Return [x, y] of the center of cell containing provided text 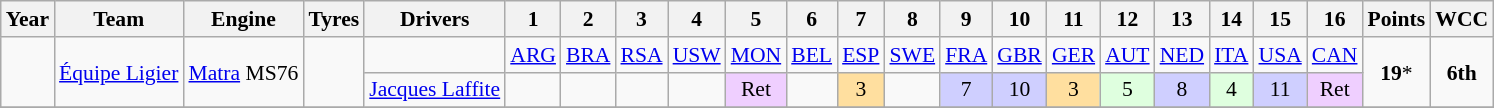
9 [966, 19]
AUT [1127, 55]
Équipe Ligier [118, 72]
Year [28, 19]
GBR [1020, 55]
14 [1231, 19]
Drivers [434, 19]
1 [533, 19]
6 [812, 19]
16 [1335, 19]
ARG [533, 55]
ITA [1231, 55]
Matra MS76 [243, 72]
FRA [966, 55]
2 [588, 19]
19* [1397, 72]
Tyres [334, 19]
Jacques Laffite [434, 90]
MON [756, 55]
13 [1182, 19]
BEL [812, 55]
ESP [860, 55]
CAN [1335, 55]
WCC [1462, 19]
USA [1280, 55]
12 [1127, 19]
6th [1462, 72]
SWE [912, 55]
RSA [641, 55]
BRA [588, 55]
Team [118, 19]
Engine [243, 19]
GER [1074, 55]
NED [1182, 55]
15 [1280, 19]
USW [697, 55]
Points [1397, 19]
